Scan for the cell matching the given text and deliver its [x, y] coordinate at center. 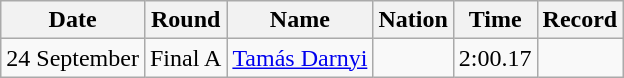
Record [580, 20]
24 September [73, 58]
Tamás Darnyi [300, 58]
Date [73, 20]
Time [495, 20]
Name [300, 20]
Round [185, 20]
Final A [185, 58]
Nation [413, 20]
2:00.17 [495, 58]
